Detect which cell encompasses the target text, then output its (x, y) center coordinate. 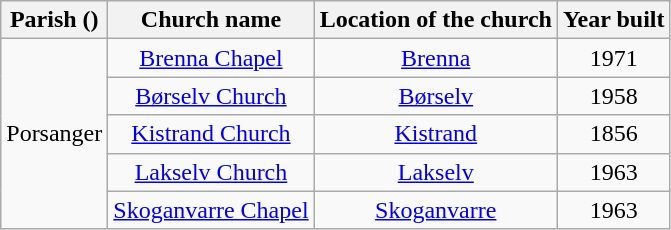
Skoganvarre (436, 210)
Lakselv (436, 172)
Kistrand (436, 134)
Location of the church (436, 20)
Lakselv Church (211, 172)
Brenna Chapel (211, 58)
Brenna (436, 58)
Børselv (436, 96)
1958 (614, 96)
1971 (614, 58)
1856 (614, 134)
Year built (614, 20)
Skoganvarre Chapel (211, 210)
Porsanger (54, 134)
Børselv Church (211, 96)
Parish () (54, 20)
Church name (211, 20)
Kistrand Church (211, 134)
